From the cell containing the given text, extract its center point as [X, Y] coordinate. 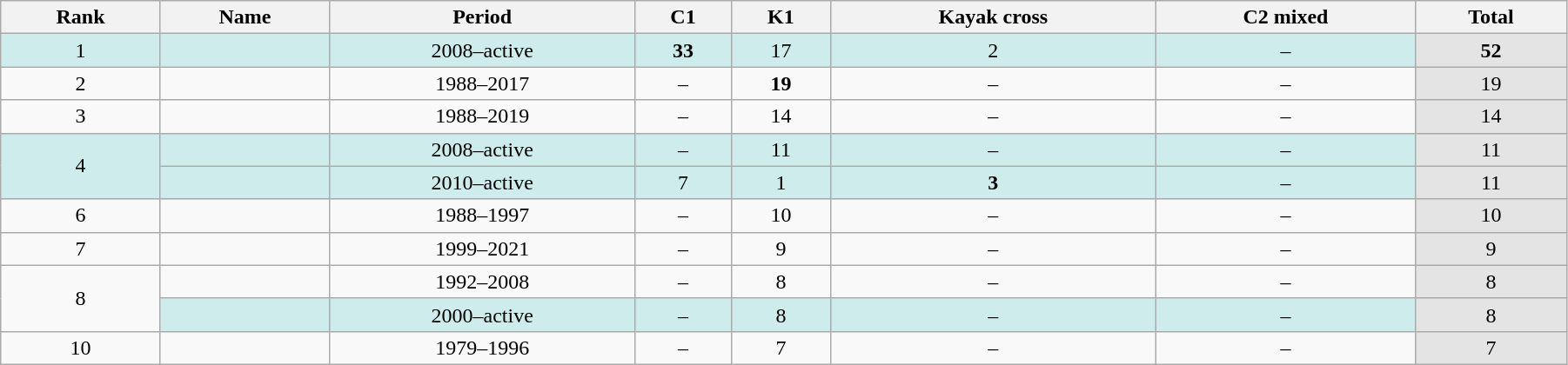
Rank [81, 17]
1988–2017 [482, 83]
Period [482, 17]
C2 mixed [1285, 17]
Total [1491, 17]
2000–active [482, 315]
Kayak cross [993, 17]
1992–2008 [482, 282]
1999–2021 [482, 249]
6 [81, 216]
1988–1997 [482, 216]
2010–active [482, 182]
52 [1491, 50]
C1 [684, 17]
K1 [781, 17]
17 [781, 50]
4 [81, 166]
Name [245, 17]
1988–2019 [482, 116]
33 [684, 50]
1979–1996 [482, 348]
